From the cell containing the given text, extract its center point as (x, y) coordinate. 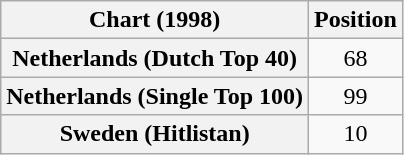
10 (356, 134)
Netherlands (Single Top 100) (155, 96)
Netherlands (Dutch Top 40) (155, 58)
Chart (1998) (155, 20)
99 (356, 96)
Position (356, 20)
68 (356, 58)
Sweden (Hitlistan) (155, 134)
